Capture the cell that displays the provided text and extract its [x, y] central coordinate. 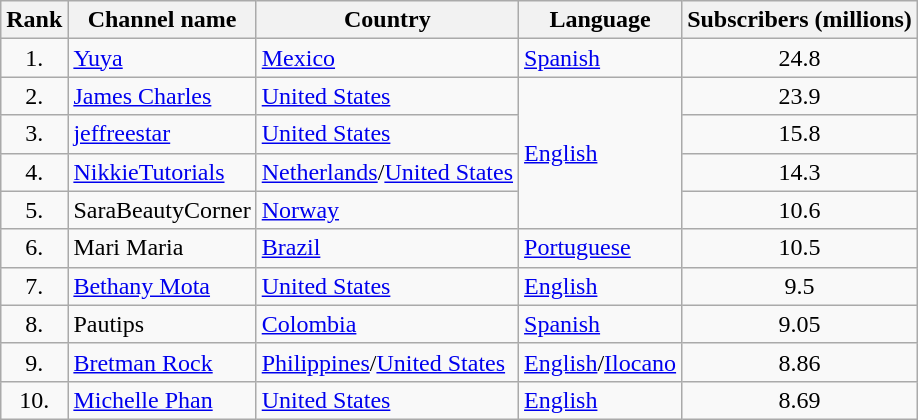
24.8 [800, 58]
Philippines/United States [387, 362]
15.8 [800, 134]
Pautips [162, 324]
Bethany Mota [162, 286]
3. [34, 134]
Mari Maria [162, 248]
Rank [34, 20]
NikkieTutorials [162, 172]
SaraBeautyCorner [162, 210]
Michelle Phan [162, 400]
8.86 [800, 362]
6. [34, 248]
Brazil [387, 248]
Bretman Rock [162, 362]
Language [600, 20]
2. [34, 96]
9.05 [800, 324]
1. [34, 58]
8. [34, 324]
Norway [387, 210]
10.5 [800, 248]
23.9 [800, 96]
jeffreestar [162, 134]
James Charles [162, 96]
Portuguese [600, 248]
Yuya [162, 58]
Netherlands/United States [387, 172]
Channel name [162, 20]
5. [34, 210]
English/Ilocano [600, 362]
8.69 [800, 400]
Colombia [387, 324]
4. [34, 172]
9.5 [800, 286]
14.3 [800, 172]
9. [34, 362]
Subscribers (millions) [800, 20]
10. [34, 400]
Mexico [387, 58]
7. [34, 286]
10.6 [800, 210]
Country [387, 20]
